Extract the (x, y) coordinate from the center of the cell holding the provided text.  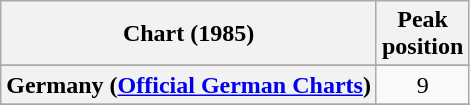
Germany (Official German Charts) (189, 85)
Peakposition (422, 34)
9 (422, 85)
Chart (1985) (189, 34)
